Output the (x, y) coordinate of the center of the cell containing the given text.  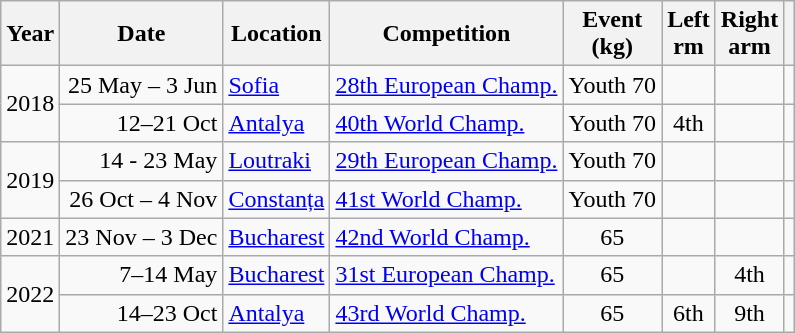
6th (689, 313)
Date (142, 34)
29th European Champ. (446, 161)
Rightarm (749, 34)
Year (30, 34)
23 Nov – 3 Dec (142, 237)
12–21 Oct (142, 123)
25 May – 3 Jun (142, 85)
Competition (446, 34)
41st World Champ. (446, 199)
9th (749, 313)
28th European Champ. (446, 85)
Constanța (276, 199)
31st European Champ. (446, 275)
42nd World Champ. (446, 237)
Leftrm (689, 34)
2021 (30, 237)
Event(kg) (612, 34)
2018 (30, 104)
Location (276, 34)
26 Oct – 4 Nov (142, 199)
2022 (30, 294)
7–14 May (142, 275)
14–23 Oct (142, 313)
43rd World Champ. (446, 313)
14 - 23 May (142, 161)
Loutraki (276, 161)
40th World Champ. (446, 123)
2019 (30, 180)
Sofia (276, 85)
